Capture the cell that displays the provided text and extract its (X, Y) central coordinate. 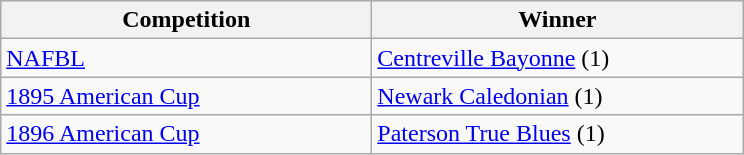
NAFBL (186, 58)
Paterson True Blues (1) (558, 134)
Centreville Bayonne (1) (558, 58)
1895 American Cup (186, 96)
1896 American Cup (186, 134)
Winner (558, 20)
Competition (186, 20)
Newark Caledonian (1) (558, 96)
